Return [X, Y] of the center of cell containing provided text 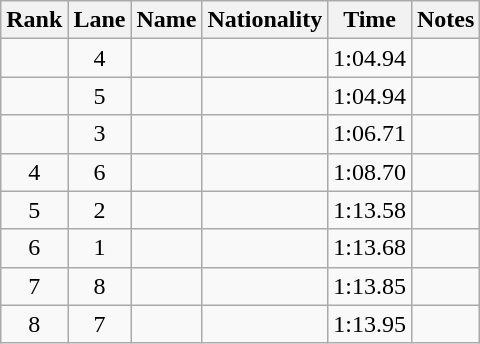
3 [100, 134]
1 [100, 248]
2 [100, 210]
Notes [445, 20]
1:13.85 [370, 286]
1:13.95 [370, 324]
Lane [100, 20]
Rank [34, 20]
Time [370, 20]
1:13.68 [370, 248]
Nationality [265, 20]
1:13.58 [370, 210]
Name [166, 20]
1:06.71 [370, 134]
1:08.70 [370, 172]
